Capture the cell that displays the provided text and extract its (X, Y) central coordinate. 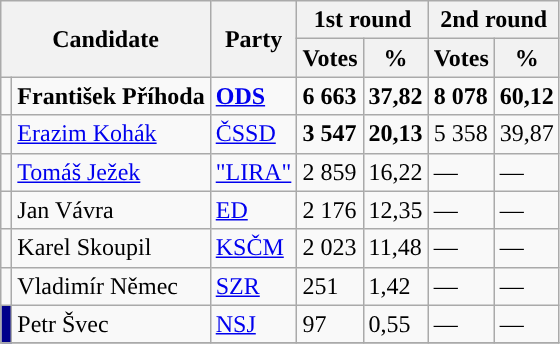
3 547 (330, 134)
5 358 (461, 134)
Party (254, 39)
0,55 (396, 324)
60,12 (526, 96)
16,22 (396, 172)
ČSSD (254, 134)
2nd round (494, 20)
2 176 (330, 210)
"LIRA" (254, 172)
ODS (254, 96)
SZR (254, 286)
Candidate (106, 39)
František Příhoda (111, 96)
11,48 (396, 248)
37,82 (396, 96)
Tomáš Ježek (111, 172)
251 (330, 286)
Vladimír Němec (111, 286)
97 (330, 324)
Jan Vávra (111, 210)
20,13 (396, 134)
NSJ (254, 324)
39,87 (526, 134)
1st round (362, 20)
Karel Skoupil (111, 248)
Erazim Kohák (111, 134)
ED (254, 210)
1,42 (396, 286)
2 859 (330, 172)
8 078 (461, 96)
12,35 (396, 210)
2 023 (330, 248)
Petr Švec (111, 324)
KSČM (254, 248)
6 663 (330, 96)
